For the text-containing cell, return its midpoint in [x, y] coordinate format. 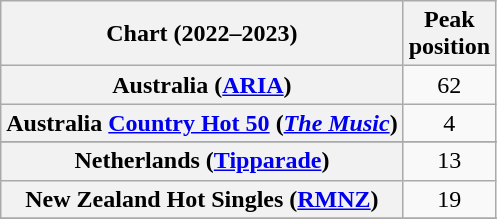
62 [449, 85]
Netherlands (Tipparade) [202, 161]
Australia (ARIA) [202, 85]
New Zealand Hot Singles (RMNZ) [202, 199]
13 [449, 161]
Chart (2022–2023) [202, 34]
Australia Country Hot 50 (The Music) [202, 123]
19 [449, 199]
4 [449, 123]
Peakposition [449, 34]
